Extract the [X, Y] coordinate from the center of the cell holding the provided text.  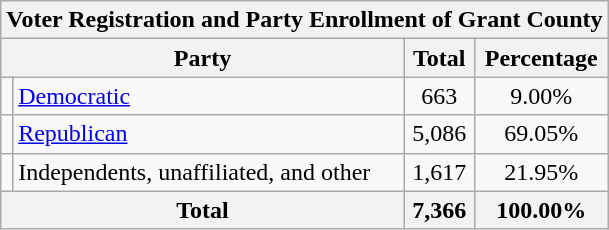
Republican [209, 134]
7,366 [439, 210]
Voter Registration and Party Enrollment of Grant County [304, 20]
Party [202, 58]
21.95% [541, 172]
Percentage [541, 58]
9.00% [541, 96]
69.05% [541, 134]
Democratic [209, 96]
663 [439, 96]
1,617 [439, 172]
5,086 [439, 134]
Independents, unaffiliated, and other [209, 172]
100.00% [541, 210]
